Provide the [X, Y] coordinate of the cell's center where the given text is located.  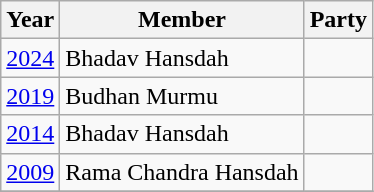
Year [30, 20]
Budhan Murmu [182, 96]
Rama Chandra Hansdah [182, 172]
2019 [30, 96]
2014 [30, 134]
Party [338, 20]
Member [182, 20]
2024 [30, 58]
2009 [30, 172]
